Output the [x, y] coordinate of the center of the cell containing the given text.  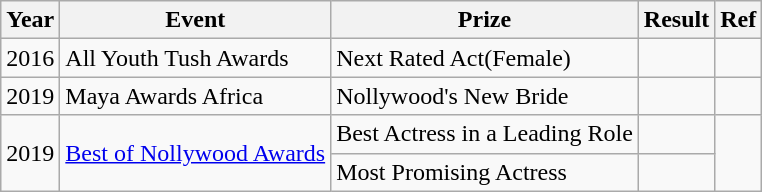
Event [196, 20]
Most Promising Actress [485, 172]
Prize [485, 20]
All Youth Tush Awards [196, 58]
Nollywood's New Bride [485, 96]
Year [30, 20]
Best Actress in a Leading Role [485, 134]
Best of Nollywood Awards [196, 153]
Ref [738, 20]
Maya Awards Africa [196, 96]
Result [676, 20]
Next Rated Act(Female) [485, 58]
2016 [30, 58]
